Capture the cell that displays the provided text and extract its (x, y) central coordinate. 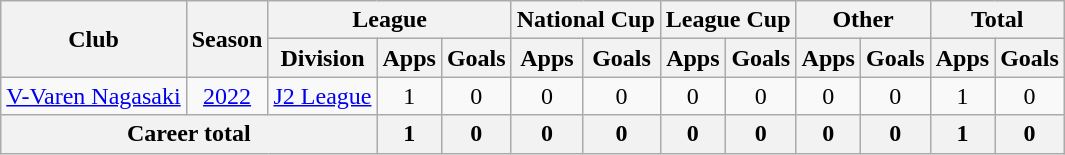
League Cup (728, 20)
J2 League (322, 96)
2022 (227, 96)
Total (997, 20)
Other (863, 20)
Season (227, 39)
National Cup (586, 20)
League (390, 20)
Division (322, 58)
Club (94, 39)
Career total (189, 134)
V-Varen Nagasaki (94, 96)
